Capture the cell that displays the provided text and extract its [x, y] central coordinate. 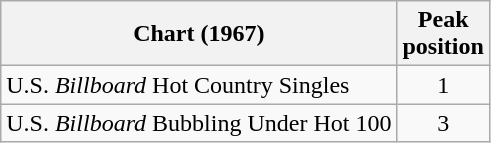
1 [443, 85]
Chart (1967) [199, 34]
U.S. Billboard Bubbling Under Hot 100 [199, 123]
3 [443, 123]
U.S. Billboard Hot Country Singles [199, 85]
Peakposition [443, 34]
